Detect which cell encompasses the target text, then output its [X, Y] center coordinate. 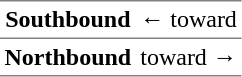
Northbound [68, 57]
← toward [189, 20]
Southbound [68, 20]
toward → [189, 57]
